For the text-containing cell, return its midpoint in (X, Y) coordinate format. 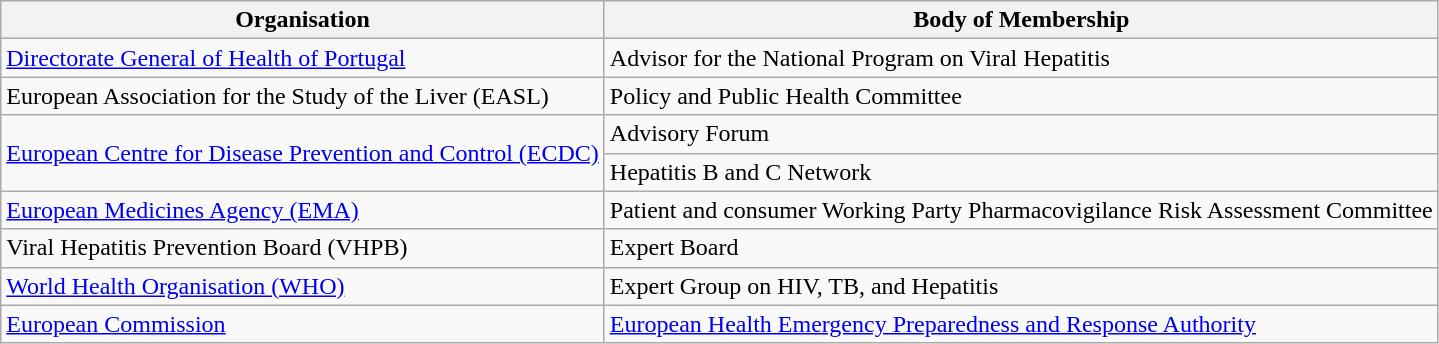
Body of Membership (1021, 20)
European Medicines Agency (EMA) (303, 210)
Advisor for the National Program on Viral Hepatitis (1021, 58)
Advisory Forum (1021, 134)
Patient and consumer Working Party Pharmacovigilance Risk Assessment Committee (1021, 210)
Expert Group on HIV, TB, and Hepatitis (1021, 286)
European Association for the Study of the Liver (EASL) (303, 96)
Expert Board (1021, 248)
Hepatitis B and C Network (1021, 172)
Organisation (303, 20)
World Health Organisation (WHO) (303, 286)
Policy and Public Health Committee (1021, 96)
Directorate General of Health of Portugal (303, 58)
European Commission (303, 324)
European Health Emergency Preparedness and Response Authority (1021, 324)
Viral Hepatitis Prevention Board (VHPB) (303, 248)
European Centre for Disease Prevention and Control (ECDC) (303, 153)
